Determine the (X, Y) coordinate at the center of the cell enclosing the given text.  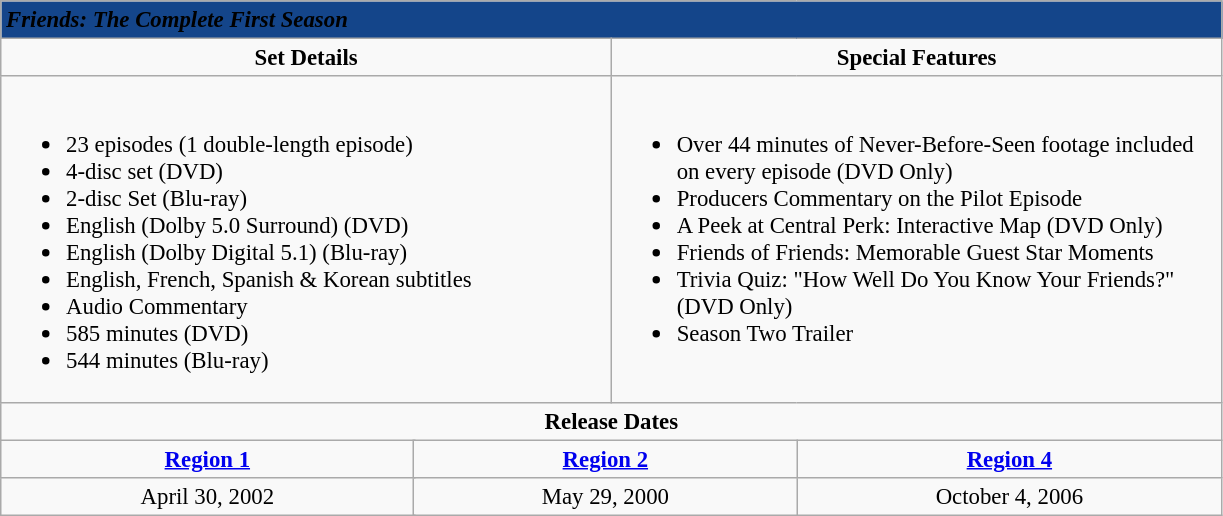
Friends: The Complete First Season (612, 20)
Release Dates (612, 421)
May 29, 2000 (606, 496)
October 4, 2006 (1010, 496)
Region 1 (208, 459)
Special Features (916, 58)
Set Details (306, 58)
Region 2 (606, 459)
Region 4 (1010, 459)
April 30, 2002 (208, 496)
